Capture the cell that displays the provided text and extract its (x, y) central coordinate. 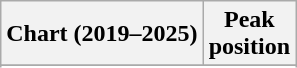
Chart (2019–2025) (102, 34)
Peakposition (249, 34)
